Output the (x, y) coordinate of the center of the cell containing the given text.  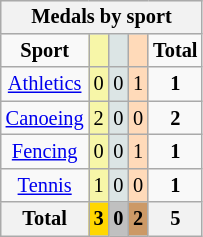
Medals by sport (102, 17)
5 (175, 219)
Canoeing (45, 118)
Fencing (45, 152)
3 (99, 219)
Athletics (45, 84)
Tennis (45, 185)
Sport (45, 51)
